Capture the cell that displays the provided text and extract its (X, Y) central coordinate. 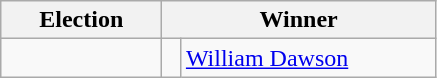
William Dawson (308, 58)
Election (82, 20)
Winner (299, 20)
